Find where the given text appears and provide that cell's center as (x, y) coordinate. 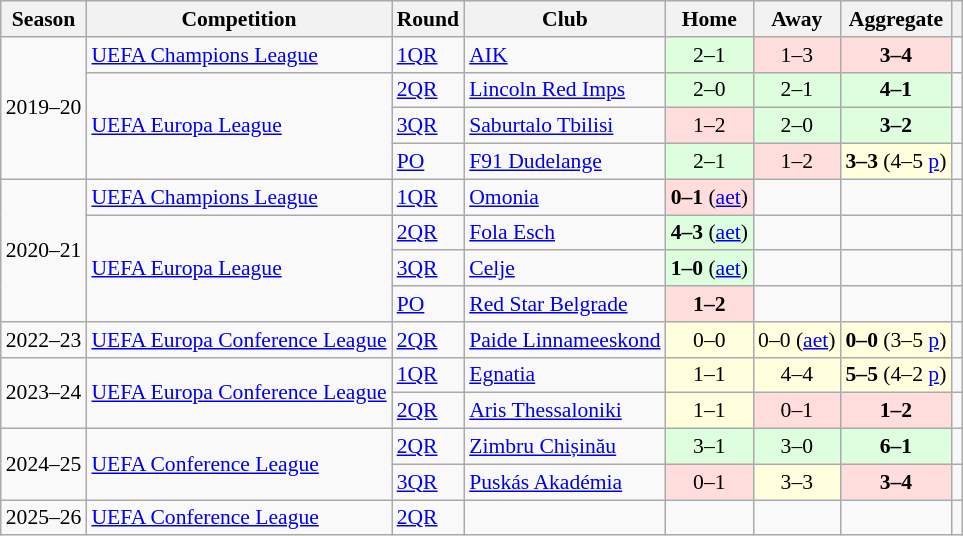
2022–23 (44, 340)
3–0 (796, 447)
Omonia (564, 197)
3–3 (796, 482)
4–4 (796, 375)
Saburtalo Tbilisi (564, 126)
Egnatia (564, 375)
5–5 (4–2 p) (896, 375)
Puskás Akadémia (564, 482)
Paide Linnameeskond (564, 340)
1–0 (aet) (710, 269)
Home (710, 19)
Celje (564, 269)
4–1 (896, 90)
6–1 (896, 447)
Season (44, 19)
F91 Dudelange (564, 162)
Red Star Belgrade (564, 304)
2020–21 (44, 250)
0–0 (aet) (796, 340)
3–1 (710, 447)
2024–25 (44, 464)
Aggregate (896, 19)
AIK (564, 55)
Competition (238, 19)
4–3 (aet) (710, 233)
Fola Esch (564, 233)
Away (796, 19)
Zimbru Chișinău (564, 447)
Lincoln Red Imps (564, 90)
3–3 (4–5 p) (896, 162)
Round (428, 19)
0–0 (3–5 p) (896, 340)
0–1 (aet) (710, 197)
Aris Thessaloniki (564, 411)
3–2 (896, 126)
2019–20 (44, 108)
Club (564, 19)
2025–26 (44, 518)
1–3 (796, 55)
2023–24 (44, 392)
0–0 (710, 340)
